Capture the cell that displays the provided text and extract its [X, Y] central coordinate. 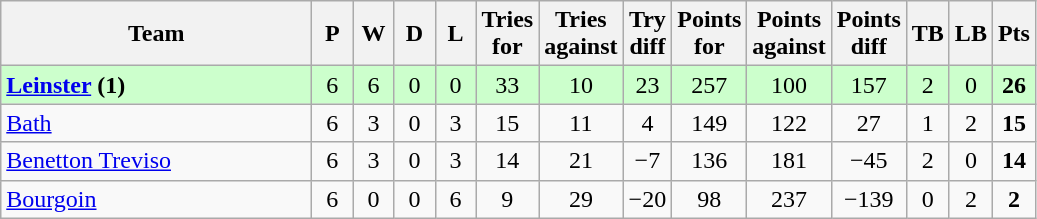
29 [581, 199]
9 [508, 199]
Points for [710, 34]
4 [648, 123]
149 [710, 123]
Bourgoin [156, 199]
TB [928, 34]
100 [789, 85]
P [332, 34]
D [414, 34]
33 [508, 85]
10 [581, 85]
1 [928, 123]
Tries for [508, 34]
237 [789, 199]
11 [581, 123]
−45 [868, 161]
Try diff [648, 34]
23 [648, 85]
26 [1014, 85]
Team [156, 34]
136 [710, 161]
Leinster (1) [156, 85]
Points diff [868, 34]
L [456, 34]
257 [710, 85]
Points against [789, 34]
Pts [1014, 34]
Tries against [581, 34]
LB [970, 34]
21 [581, 161]
27 [868, 123]
Benetton Treviso [156, 161]
−139 [868, 199]
−20 [648, 199]
−7 [648, 161]
98 [710, 199]
181 [789, 161]
157 [868, 85]
122 [789, 123]
W [374, 34]
Bath [156, 123]
